Identify which cell holds the provided text, then report its (x, y) central coordinate. 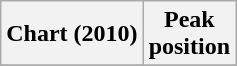
Chart (2010) (72, 34)
Peakposition (189, 34)
